Capture the cell that displays the provided text and extract its (x, y) central coordinate. 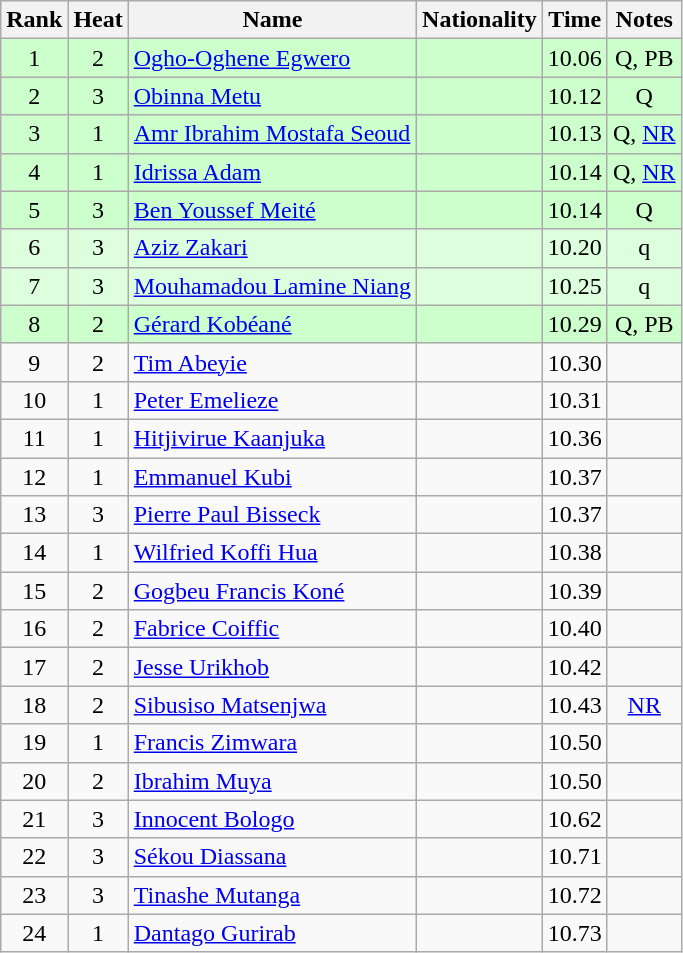
10.43 (574, 705)
15 (34, 591)
10.40 (574, 629)
NR (644, 705)
9 (34, 362)
Tinashe Mutanga (272, 895)
Time (574, 20)
Emmanuel Kubi (272, 477)
10.71 (574, 857)
Ogho-Oghene Egwero (272, 58)
17 (34, 667)
Heat (98, 20)
Jesse Urikhob (272, 667)
Ben Youssef Meité (272, 210)
10 (34, 400)
Aziz Zakari (272, 248)
23 (34, 895)
11 (34, 438)
10.39 (574, 591)
10.62 (574, 819)
4 (34, 172)
Nationality (480, 20)
10.20 (574, 248)
Ibrahim Muya (272, 781)
Rank (34, 20)
Fabrice Coiffic (272, 629)
10.13 (574, 134)
Dantago Gurirab (272, 933)
10.12 (574, 96)
14 (34, 553)
Hitjivirue Kaanjuka (272, 438)
Peter Emelieze (272, 400)
Innocent Bologo (272, 819)
10.73 (574, 933)
24 (34, 933)
20 (34, 781)
7 (34, 286)
Gogbeu Francis Koné (272, 591)
Tim Abeyie (272, 362)
Wilfried Koffi Hua (272, 553)
16 (34, 629)
10.72 (574, 895)
10.06 (574, 58)
Sékou Diassana (272, 857)
5 (34, 210)
10.30 (574, 362)
19 (34, 743)
10.38 (574, 553)
Idrissa Adam (272, 172)
Gérard Kobéané (272, 324)
22 (34, 857)
13 (34, 515)
21 (34, 819)
10.42 (574, 667)
Name (272, 20)
Mouhamadou Lamine Niang (272, 286)
10.36 (574, 438)
12 (34, 477)
10.29 (574, 324)
Pierre Paul Bisseck (272, 515)
18 (34, 705)
Sibusiso Matsenjwa (272, 705)
Amr Ibrahim Mostafa Seoud (272, 134)
10.25 (574, 286)
10.31 (574, 400)
8 (34, 324)
Francis Zimwara (272, 743)
6 (34, 248)
Obinna Metu (272, 96)
Notes (644, 20)
